Search for the cell housing the specified text and yield its [X, Y] center coordinate. 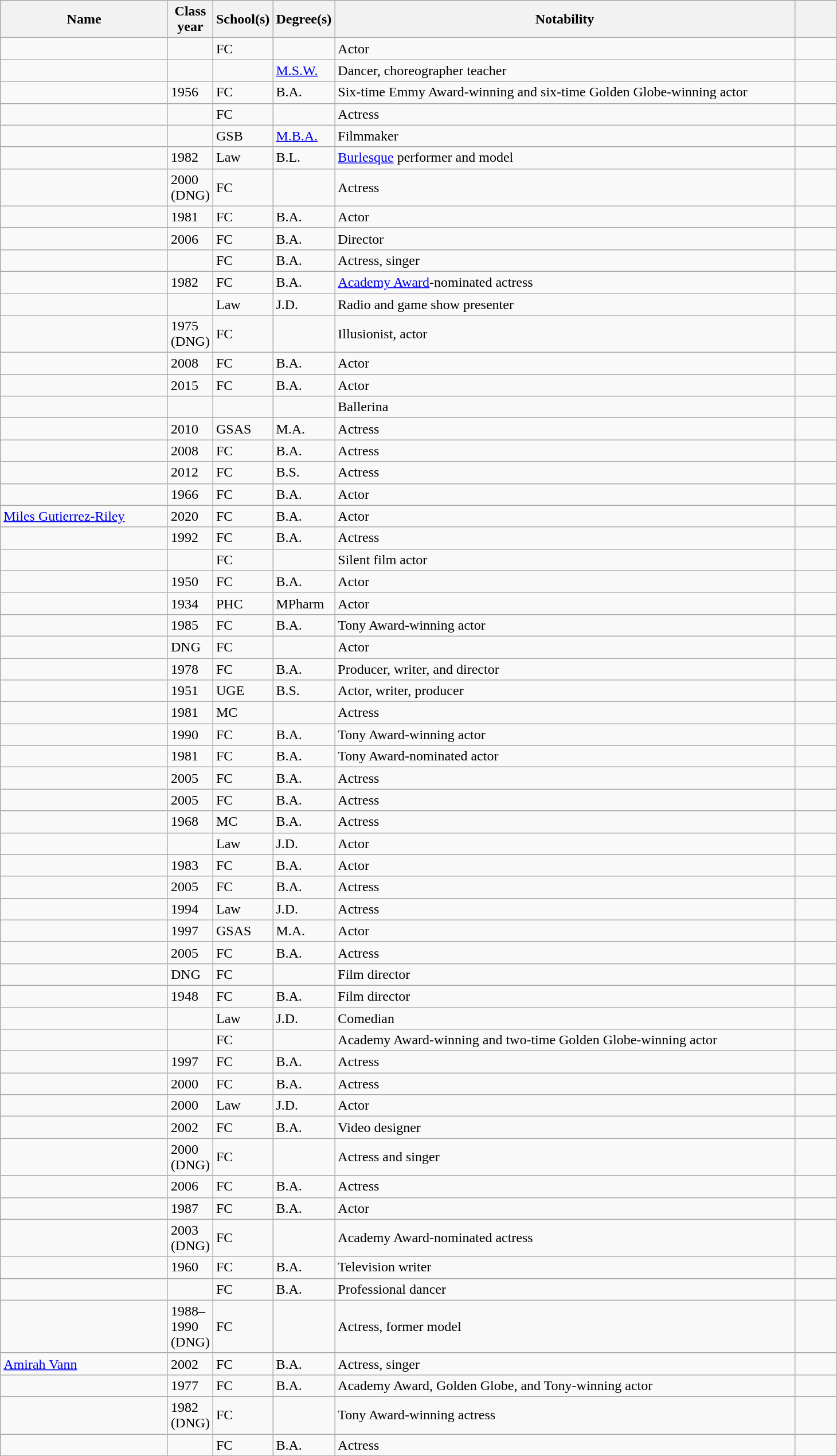
Actress and singer [565, 1157]
1985 [190, 625]
1990 [190, 735]
2015 [190, 385]
Tony Award-nominated actor [565, 756]
Filmmaker [565, 136]
B.L. [304, 158]
Burlesque performer and model [565, 158]
1977 [190, 1385]
Producer, writer, and director [565, 669]
PHC [243, 603]
M.S.W. [304, 71]
School(s) [243, 19]
M.B.A. [304, 136]
Degree(s) [304, 19]
Director [565, 239]
GSB [243, 136]
Actor, writer, producer [565, 691]
Comedian [565, 1018]
1951 [190, 691]
1948 [190, 996]
MPharm [304, 603]
1956 [190, 92]
1960 [190, 1267]
Name [84, 19]
1966 [190, 494]
Television writer [565, 1267]
2010 [190, 429]
1950 [190, 581]
Dancer, choreographer teacher [565, 71]
1994 [190, 909]
1987 [190, 1208]
Illusionist, actor [565, 334]
Professional dancer [565, 1289]
Radio and game show presenter [565, 305]
1968 [190, 822]
1982 (DNG) [190, 1415]
Academy Award-winning and two-time Golden Globe-winning actor [565, 1040]
Silent film actor [565, 560]
1988–1990 (DNG) [190, 1326]
Actress, former model [565, 1326]
1975 (DNG) [190, 334]
Ballerina [565, 407]
Amirah Vann [84, 1364]
Video designer [565, 1127]
Class year [190, 19]
1983 [190, 865]
1934 [190, 603]
2020 [190, 516]
1992 [190, 538]
Notability [565, 19]
2003 (DNG) [190, 1238]
Tony Award-winning actress [565, 1415]
Six-time Emmy Award-winning and six-time Golden Globe-winning actor [565, 92]
Academy Award, Golden Globe, and Tony-winning actor [565, 1385]
Miles Gutierrez-Riley [84, 516]
2012 [190, 473]
UGE [243, 691]
1978 [190, 669]
